Return the [x, y] coordinate for the center point of the cell that contains the specified text.  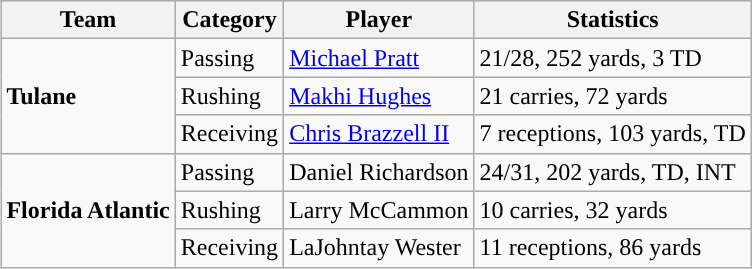
21 carries, 72 yards [612, 96]
21/28, 252 yards, 3 TD [612, 58]
11 receptions, 86 yards [612, 248]
Category [229, 20]
Daniel Richardson [379, 172]
Player [379, 20]
Tulane [88, 96]
Team [88, 20]
7 receptions, 103 yards, TD [612, 134]
Statistics [612, 20]
Chris Brazzell II [379, 134]
Michael Pratt [379, 58]
Makhi Hughes [379, 96]
LaJohntay Wester [379, 248]
Larry McCammon [379, 210]
24/31, 202 yards, TD, INT [612, 172]
Florida Atlantic [88, 210]
10 carries, 32 yards [612, 210]
